Pinpoint the cell where the given text exists, returning its (X, Y) midpoint coordinate. 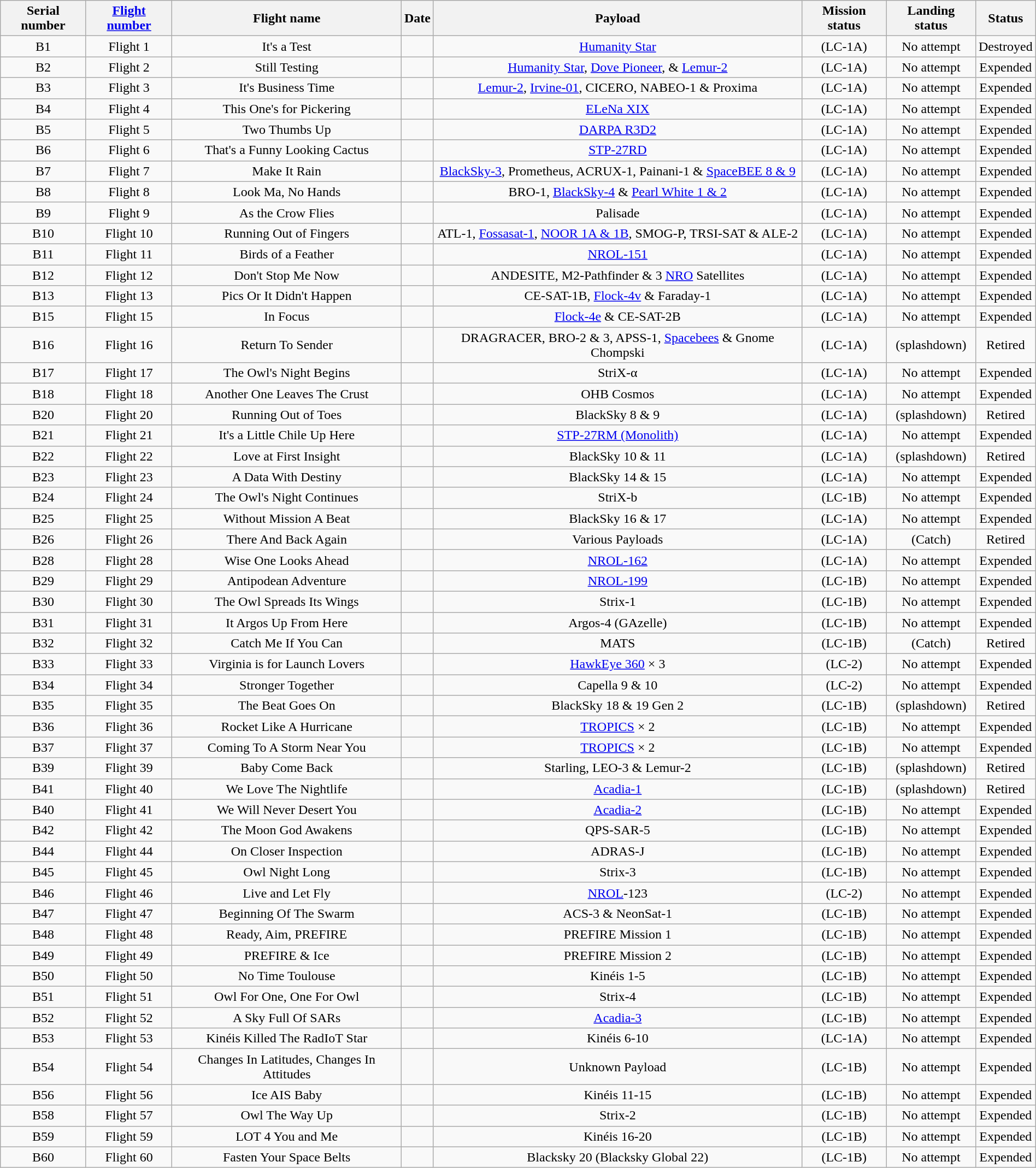
Another One Leaves The Crust (286, 394)
Ice AIS Baby (286, 1095)
Baby Come Back (286, 768)
Flight 4 (129, 109)
Acadia-2 (617, 810)
Kinéis 11-15 (617, 1095)
Flight 18 (129, 394)
Flock-4e & CE-SAT-2B (617, 317)
Payload (617, 19)
B13 (43, 296)
MATS (617, 644)
Flight 21 (129, 435)
Flight 30 (129, 601)
The Owl's Night Begins (286, 373)
B52 (43, 1018)
Still Testing (286, 67)
B23 (43, 477)
Blacksky 20 (Blacksky Global 22) (617, 1157)
ACS-3 & NeonSat-1 (617, 913)
Flight 24 (129, 498)
There And Back Again (286, 539)
Acadia-1 (617, 789)
B20 (43, 415)
B36 (43, 727)
ADRAS-J (617, 851)
B22 (43, 456)
Flight 32 (129, 644)
Flight 34 (129, 685)
B3 (43, 88)
B26 (43, 539)
A Data With Destiny (286, 477)
Birds of a Feather (286, 254)
B47 (43, 913)
Two Thumbs Up (286, 129)
B28 (43, 560)
StriX-b (617, 498)
B18 (43, 394)
Flight 31 (129, 622)
B42 (43, 830)
B21 (43, 435)
BlackSky-3, Prometheus, ACRUX-1, Painani-1 & SpaceBEE 8 & 9 (617, 171)
Kinéis 16-20 (617, 1136)
Don't Stop Me Now (286, 275)
Mission status (844, 19)
Strix-2 (617, 1116)
No Time Toulouse (286, 976)
That's a Funny Looking Cactus (286, 150)
B41 (43, 789)
B34 (43, 685)
Status (1005, 19)
ANDESITE, M2-Pathfinder & 3 NRO Satellites (617, 275)
BlackSky 14 & 15 (617, 477)
B51 (43, 997)
A Sky Full Of SARs (286, 1018)
B60 (43, 1157)
Flight 40 (129, 789)
Flight 22 (129, 456)
B8 (43, 192)
BlackSky 10 & 11 (617, 456)
B17 (43, 373)
Flight 37 (129, 747)
PREFIRE Mission 1 (617, 934)
NROL-199 (617, 581)
Flight 56 (129, 1095)
B35 (43, 706)
Running Out of Toes (286, 415)
Flight 42 (129, 830)
B40 (43, 810)
Flight 2 (129, 67)
B31 (43, 622)
CE-SAT-1B, Flock-4v & Faraday-1 (617, 296)
Flight 11 (129, 254)
B39 (43, 768)
Kinéis 1-5 (617, 976)
B15 (43, 317)
Flight 28 (129, 560)
On Closer Inspection (286, 851)
Humanity Star, Dove Pioneer, & Lemur-2 (617, 67)
B7 (43, 171)
B12 (43, 275)
Argos-4 (GAzelle) (617, 622)
In Focus (286, 317)
Flight 6 (129, 150)
Catch Me If You Can (286, 644)
NROL-151 (617, 254)
Stronger Together (286, 685)
Flight 46 (129, 893)
Flight 36 (129, 727)
BlackSky 18 & 19 Gen 2 (617, 706)
Flight 57 (129, 1116)
Flight 10 (129, 233)
Date (417, 19)
Owl For One, One For Owl (286, 997)
Flight name (286, 19)
Pics Or It Didn't Happen (286, 296)
Running Out of Fingers (286, 233)
Owl The Way Up (286, 1116)
It Argos Up From Here (286, 622)
Kinéis Killed The RadIoT Star (286, 1039)
Palisade (617, 213)
Lemur-2, Irvine-01, CICERO, NABEO-1 & Proxima (617, 88)
Strix-1 (617, 601)
We Will Never Desert You (286, 810)
B50 (43, 976)
Flight 7 (129, 171)
B30 (43, 601)
Flight 50 (129, 976)
B4 (43, 109)
B10 (43, 233)
Landing status (931, 19)
Capella 9 & 10 (617, 685)
Owl Night Long (286, 872)
StriX-α (617, 373)
B5 (43, 129)
B33 (43, 664)
Flight 53 (129, 1039)
STP-27RM (Monolith) (617, 435)
B44 (43, 851)
Flight 9 (129, 213)
Flight 17 (129, 373)
PREFIRE Mission 2 (617, 955)
DRAGRACER, BRO-2 & 3, APSS-1, Spacebees & Gnome Chompski (617, 345)
Flight 48 (129, 934)
Flight 3 (129, 88)
It's Business Time (286, 88)
Love at First Insight (286, 456)
We Love The Nightlife (286, 789)
B25 (43, 518)
B56 (43, 1095)
B37 (43, 747)
B24 (43, 498)
Flight 52 (129, 1018)
Strix-4 (617, 997)
Flight 29 (129, 581)
Flight 35 (129, 706)
Flight 33 (129, 664)
Strix-3 (617, 872)
Flight 16 (129, 345)
The Moon God Awakens (286, 830)
Fasten Your Space Belts (286, 1157)
PREFIRE & Ice (286, 955)
B49 (43, 955)
Return To Sender (286, 345)
Kinéis 6-10 (617, 1039)
Flight 25 (129, 518)
Flight 5 (129, 129)
B11 (43, 254)
Beginning Of The Swarm (286, 913)
Rocket Like A Hurricane (286, 727)
Various Payloads (617, 539)
Serial number (43, 19)
DARPA R3D2 (617, 129)
The Owl Spreads Its Wings (286, 601)
Flight 15 (129, 317)
Flight 49 (129, 955)
Flight 1 (129, 46)
Flight 8 (129, 192)
The Owl's Night Continues (286, 498)
Without Mission A Beat (286, 518)
Destroyed (1005, 46)
ATL-1, Fossasat-1, NOOR 1A & 1B, SMOG-P, TRSI-SAT & ALE-2 (617, 233)
BlackSky 8 & 9 (617, 415)
Flight 47 (129, 913)
Flight 41 (129, 810)
QPS-SAR-5 (617, 830)
Flight 12 (129, 275)
Coming To A Storm Near You (286, 747)
As the Crow Flies (286, 213)
ELeNa XIX (617, 109)
Starling, LEO-3 & Lemur-2 (617, 768)
Wise One Looks Ahead (286, 560)
It's a Test (286, 46)
Changes In Latitudes, Changes In Attitudes (286, 1066)
STP-27RD (617, 150)
Flight 45 (129, 872)
This One's for Pickering (286, 109)
B32 (43, 644)
Humanity Star (617, 46)
B59 (43, 1136)
B48 (43, 934)
Flight 44 (129, 851)
The Beat Goes On (286, 706)
Acadia-3 (617, 1018)
B9 (43, 213)
Flight number (129, 19)
NROL-123 (617, 893)
Look Ma, No Hands (286, 192)
LOT 4 You and Me (286, 1136)
Flight 20 (129, 415)
Make It Rain (286, 171)
B46 (43, 893)
Unknown Payload (617, 1066)
B58 (43, 1116)
Flight 26 (129, 539)
Ready, Aim, PREFIRE (286, 934)
B1 (43, 46)
Virginia is for Launch Lovers (286, 664)
Flight 54 (129, 1066)
B29 (43, 581)
BlackSky 16 & 17 (617, 518)
B54 (43, 1066)
B45 (43, 872)
Live and Let Fly (286, 893)
NROL-162 (617, 560)
Flight 60 (129, 1157)
Flight 13 (129, 296)
Flight 39 (129, 768)
B16 (43, 345)
Flight 23 (129, 477)
HawkEye 360 × 3 (617, 664)
BRO-1, BlackSky-4 & Pearl White 1 & 2 (617, 192)
Flight 59 (129, 1136)
B53 (43, 1039)
It's a Little Chile Up Here (286, 435)
OHB Cosmos (617, 394)
Antipodean Adventure (286, 581)
B2 (43, 67)
Flight 51 (129, 997)
B6 (43, 150)
